Identify which cell holds the provided text, then report its (X, Y) central coordinate. 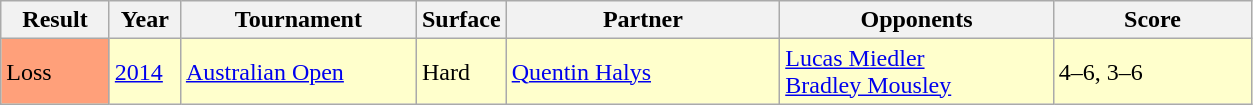
2014 (144, 72)
Year (144, 20)
Australian Open (298, 72)
Opponents (917, 20)
Lucas Miedler Bradley Mousley (917, 72)
Score (1152, 20)
Loss (56, 72)
Surface (461, 20)
4–6, 3–6 (1152, 72)
Tournament (298, 20)
Quentin Halys (643, 72)
Hard (461, 72)
Result (56, 20)
Partner (643, 20)
